Find where the given text appears and provide that cell's center as (X, Y) coordinate. 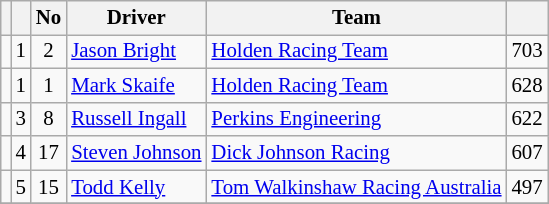
Jason Bright (136, 51)
Russell Ingall (136, 119)
3 (21, 119)
Perkins Engineering (356, 119)
No (48, 18)
17 (48, 153)
497 (526, 187)
Team (356, 18)
607 (526, 153)
4 (21, 153)
2 (48, 51)
Todd Kelly (136, 187)
703 (526, 51)
Steven Johnson (136, 153)
628 (526, 85)
622 (526, 119)
Tom Walkinshaw Racing Australia (356, 187)
8 (48, 119)
15 (48, 187)
Mark Skaife (136, 85)
5 (21, 187)
Driver (136, 18)
Dick Johnson Racing (356, 153)
